Scan for the cell matching the given text and deliver its [x, y] coordinate at center. 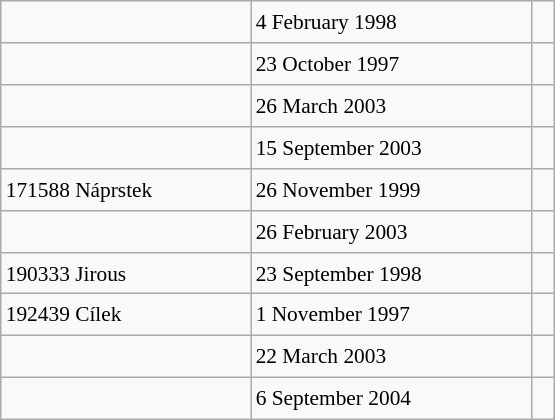
6 September 2004 [392, 399]
4 February 1998 [392, 22]
26 February 2003 [392, 231]
1 November 1997 [392, 315]
190333 Jirous [126, 273]
192439 Cílek [126, 315]
23 September 1998 [392, 273]
171588 Náprstek [126, 189]
15 September 2003 [392, 148]
26 March 2003 [392, 106]
23 October 1997 [392, 64]
22 March 2003 [392, 357]
26 November 1999 [392, 189]
